For the text-containing cell, return its midpoint in (x, y) coordinate format. 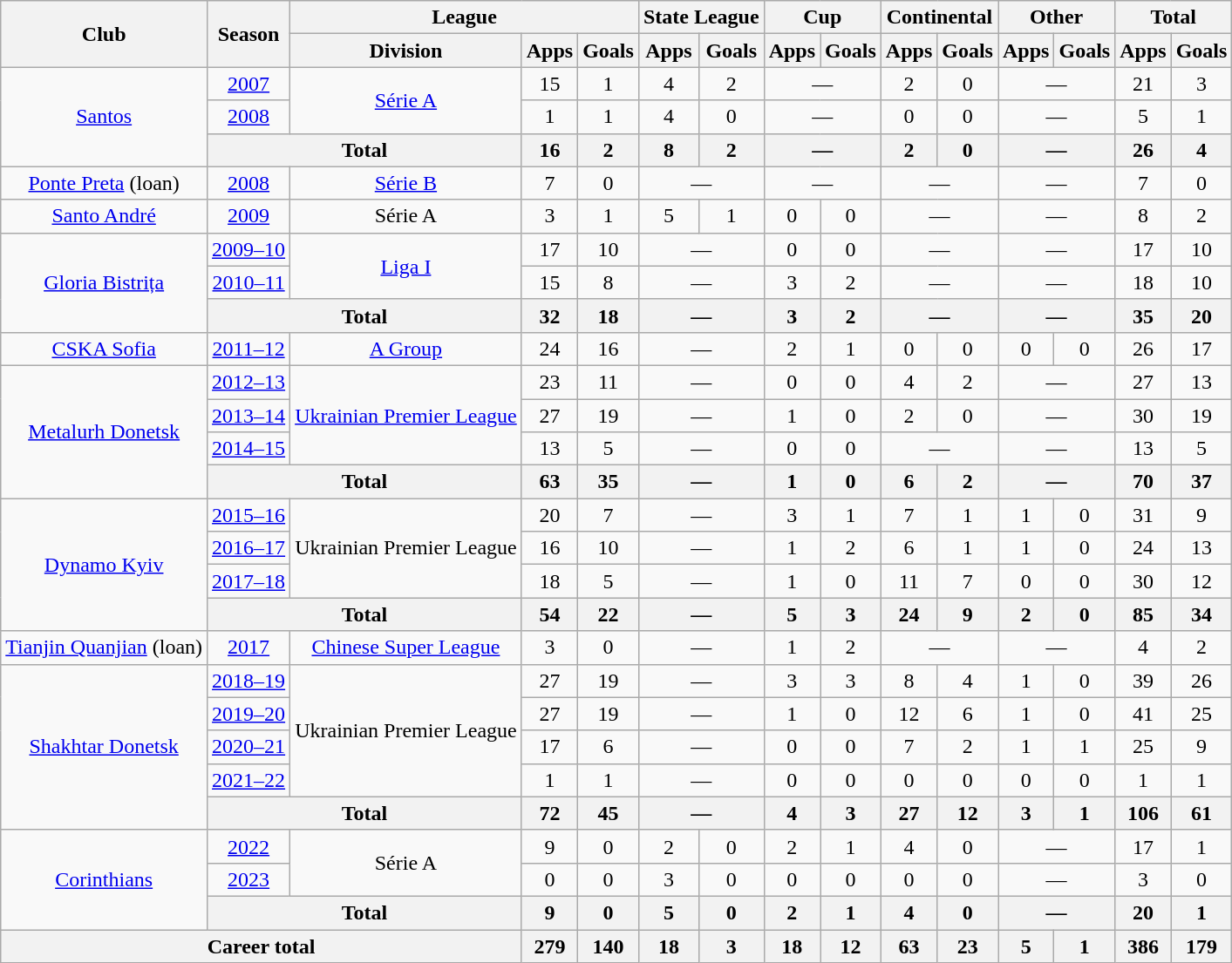
Continental (939, 17)
34 (1201, 614)
2022 (249, 846)
179 (1201, 946)
54 (549, 614)
2009–10 (249, 249)
106 (1143, 813)
21 (1143, 84)
League (465, 17)
279 (549, 946)
Division (406, 51)
2016–17 (249, 548)
Club (105, 34)
2007 (249, 84)
2018–19 (249, 681)
39 (1143, 681)
2014–15 (249, 449)
41 (1143, 714)
Cup (822, 17)
2017 (249, 648)
Dynamo Kyiv (105, 565)
Liga I (406, 266)
2017–18 (249, 581)
2013–14 (249, 416)
70 (1143, 482)
Shakhtar Donetsk (105, 747)
140 (609, 946)
Santo André (105, 216)
Other (1056, 17)
2020–21 (249, 747)
32 (549, 315)
72 (549, 813)
2011–12 (249, 349)
Santos (105, 117)
85 (1143, 614)
Season (249, 34)
2015–16 (249, 515)
Chinese Super League (406, 648)
Metalurh Donetsk (105, 431)
2021–22 (249, 780)
Tianjin Quanjian (loan) (105, 648)
2012–13 (249, 382)
2009 (249, 216)
386 (1143, 946)
Corinthians (105, 879)
37 (1201, 482)
31 (1143, 515)
2010–11 (249, 282)
45 (609, 813)
Série B (406, 183)
22 (609, 614)
A Group (406, 349)
Gloria Bistrița (105, 282)
CSKA Sofia (105, 349)
Career total (262, 946)
2023 (249, 879)
State League (701, 17)
2019–20 (249, 714)
61 (1201, 813)
Ponte Preta (loan) (105, 183)
